Scan for the cell matching the given text and deliver its (X, Y) coordinate at center. 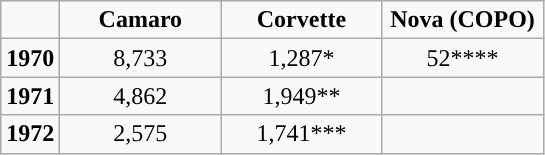
1972 (30, 134)
1970 (30, 58)
Corvette (302, 20)
1,949** (302, 96)
2,575 (140, 134)
52**** (462, 58)
1,287* (302, 58)
1,741*** (302, 134)
1971 (30, 96)
Nova (COPO) (462, 20)
Camaro (140, 20)
4,862 (140, 96)
8,733 (140, 58)
